From the cell containing the given text, extract its center point as [X, Y] coordinate. 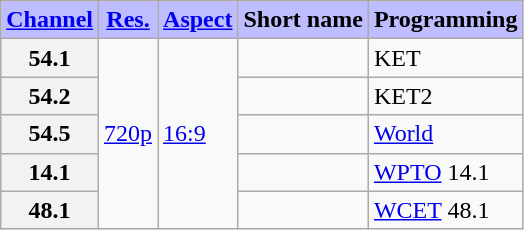
Aspect [198, 20]
Programming [446, 20]
WCET 48.1 [446, 210]
Res. [128, 20]
54.1 [50, 58]
Short name [303, 20]
48.1 [50, 210]
54.2 [50, 96]
KET [446, 58]
KET2 [446, 96]
720p [128, 134]
World [446, 134]
Channel [50, 20]
14.1 [50, 172]
54.5 [50, 134]
16:9 [198, 134]
WPTO 14.1 [446, 172]
